Return the [x, y] coordinate for the center point of the cell that contains the specified text.  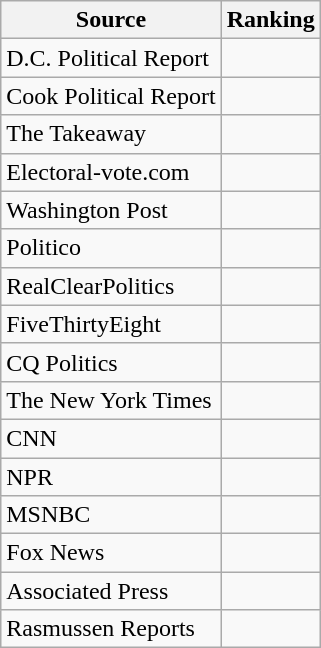
CQ Politics [111, 362]
The Takeaway [111, 134]
Washington Post [111, 210]
Associated Press [111, 591]
The New York Times [111, 400]
Politico [111, 248]
Source [111, 20]
Cook Political Report [111, 96]
FiveThirtyEight [111, 324]
MSNBC [111, 515]
CNN [111, 438]
RealClearPolitics [111, 286]
Rasmussen Reports [111, 629]
Fox News [111, 553]
Ranking [270, 20]
Electoral-vote.com [111, 172]
D.C. Political Report [111, 58]
NPR [111, 477]
